From the cell containing the given text, extract its center point as [x, y] coordinate. 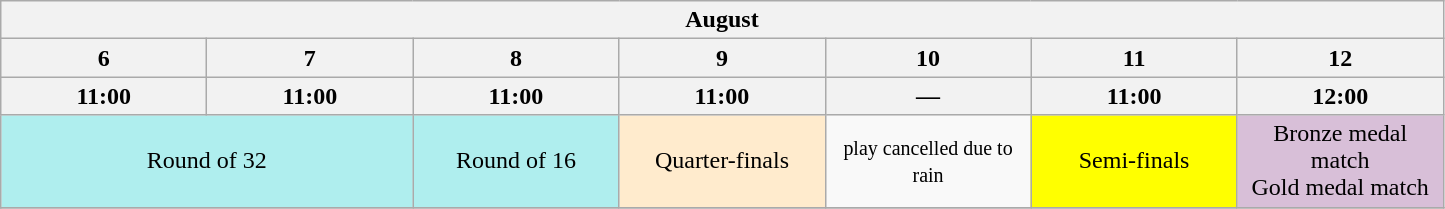
8 [516, 58]
play cancelled due to rain [928, 161]
10 [928, 58]
Round of 16 [516, 161]
— [928, 96]
Bronze medal matchGold medal match [1340, 161]
Quarter-finals [722, 161]
12 [1340, 58]
August [722, 20]
11 [1134, 58]
Semi-finals [1134, 161]
12:00 [1340, 96]
Round of 32 [207, 161]
7 [310, 58]
9 [722, 58]
6 [104, 58]
